Find where the given text appears and provide that cell's center as (x, y) coordinate. 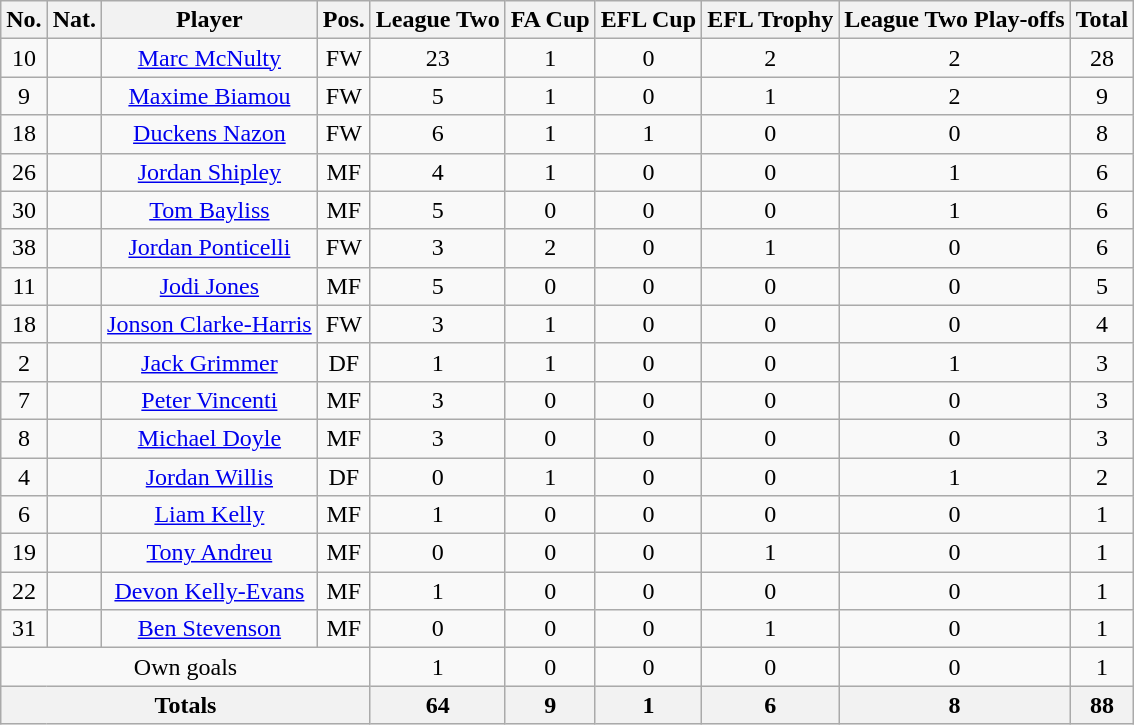
Nat. (74, 20)
League Two (438, 20)
Tom Bayliss (210, 210)
64 (438, 705)
Jonson Clarke-Harris (210, 324)
FA Cup (550, 20)
League Two Play-offs (954, 20)
88 (1102, 705)
No. (24, 20)
Jordan Ponticelli (210, 248)
Liam Kelly (210, 515)
Player (210, 20)
31 (24, 629)
Total (1102, 20)
30 (24, 210)
Jack Grimmer (210, 362)
Ben Stevenson (210, 629)
EFL Trophy (770, 20)
Devon Kelly-Evans (210, 591)
Tony Andreu (210, 553)
Totals (186, 705)
26 (24, 172)
38 (24, 248)
Jordan Willis (210, 477)
Pos. (344, 20)
Jordan Shipley (210, 172)
28 (1102, 58)
7 (24, 400)
Michael Doyle (210, 438)
10 (24, 58)
EFL Cup (648, 20)
Duckens Nazon (210, 134)
Jodi Jones (210, 286)
Maxime Biamou (210, 96)
Peter Vincenti (210, 400)
Marc McNulty (210, 58)
11 (24, 286)
19 (24, 553)
22 (24, 591)
Own goals (186, 667)
23 (438, 58)
